Detect which cell encompasses the target text, then output its (X, Y) center coordinate. 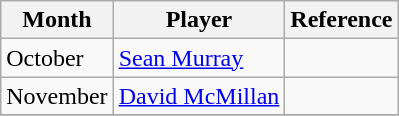
November (57, 96)
Reference (342, 20)
Sean Murray (199, 58)
David McMillan (199, 96)
Player (199, 20)
Month (57, 20)
October (57, 58)
